Return the [x, y] coordinate for the center point of the cell that contains the specified text.  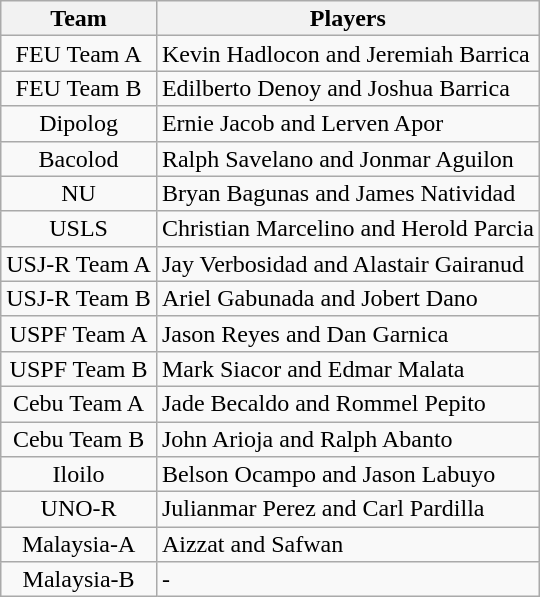
Ralph Savelano and Jonmar Aguilon [348, 158]
Julianmar Perez and Carl Pardilla [348, 510]
Malaysia-A [79, 544]
Team [79, 18]
Malaysia-B [79, 580]
Jade Becaldo and Rommel Pepito [348, 404]
Belson Ocampo and Jason Labuyo [348, 474]
UNO-R [79, 510]
- [348, 580]
Jason Reyes and Dan Garnica [348, 334]
USLS [79, 228]
USJ-R Team B [79, 298]
Ariel Gabunada and Jobert Dano [348, 298]
USPF Team A [79, 334]
Cebu Team B [79, 440]
FEU Team A [79, 54]
Kevin Hadlocon and Jeremiah Barrica [348, 54]
Players [348, 18]
Bryan Bagunas and James Natividad [348, 194]
Jay Verbosidad and Alastair Gairanud [348, 264]
Ernie Jacob and Lerven Apor [348, 124]
Mark Siacor and Edmar Malata [348, 368]
Cebu Team A [79, 404]
Edilberto Denoy and Joshua Barrica [348, 88]
USPF Team B [79, 368]
Dipolog [79, 124]
Aizzat and Safwan [348, 544]
Bacolod [79, 158]
USJ-R Team A [79, 264]
John Arioja and Ralph Abanto [348, 440]
Iloilo [79, 474]
Christian Marcelino and Herold Parcia [348, 228]
NU [79, 194]
FEU Team B [79, 88]
